From the cell containing the given text, extract its center point as [x, y] coordinate. 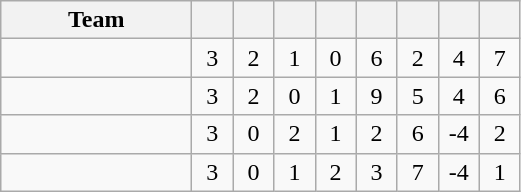
9 [376, 96]
Team [96, 20]
5 [418, 96]
